Extract the (X, Y) coordinate from the center of the cell holding the provided text.  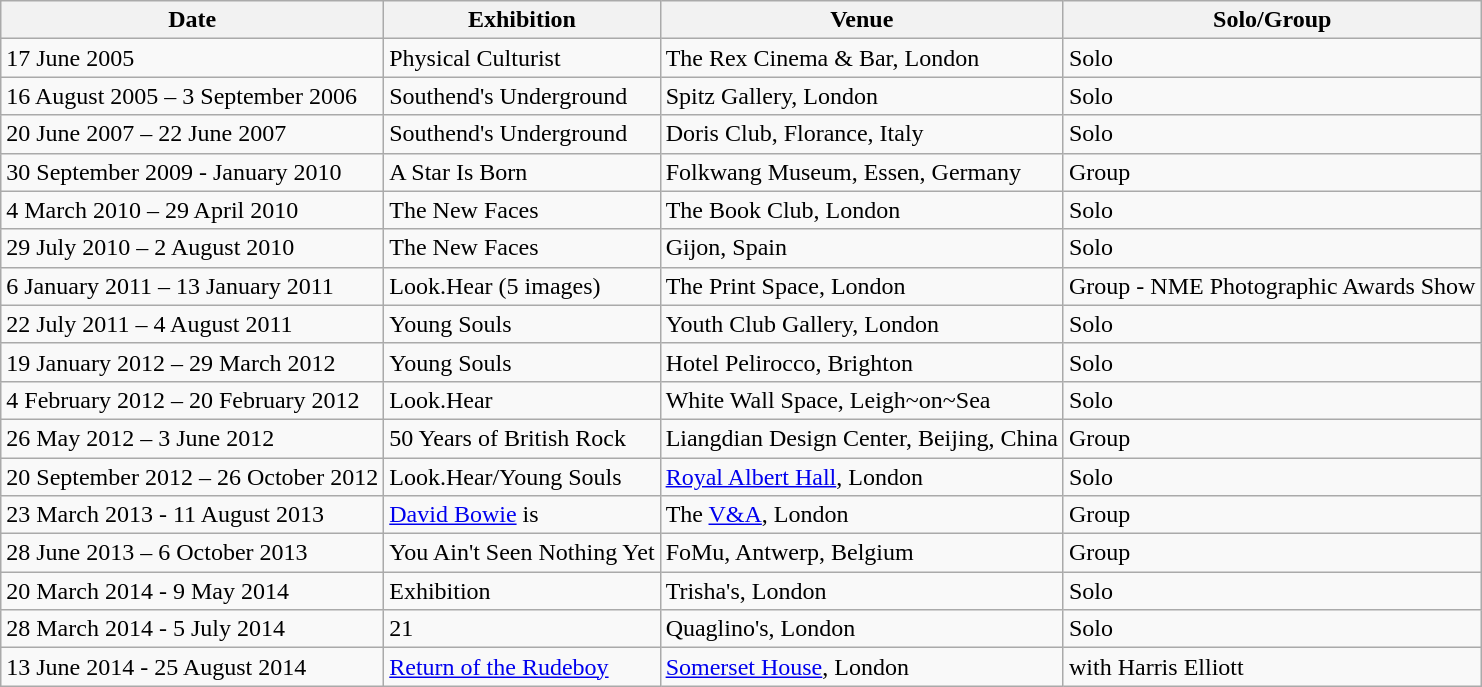
Date (192, 20)
Youth Club Gallery, London (862, 324)
Look.Hear/Young Souls (522, 477)
28 March 2014 - 5 July 2014 (192, 629)
4 February 2012 – 20 February 2012 (192, 400)
16 August 2005 – 3 September 2006 (192, 96)
50 Years of British Rock (522, 438)
Trisha's, London (862, 591)
22 July 2011 – 4 August 2011 (192, 324)
26 May 2012 – 3 June 2012 (192, 438)
A Star Is Born (522, 172)
28 June 2013 – 6 October 2013 (192, 553)
21 (522, 629)
20 March 2014 - 9 May 2014 (192, 591)
The Book Club, London (862, 210)
Folkwang Museum, Essen, Germany (862, 172)
Solo/Group (1272, 20)
White Wall Space, Leigh~on~Sea (862, 400)
30 September 2009 - January 2010 (192, 172)
20 September 2012 – 26 October 2012 (192, 477)
Group - NME Photographic Awards Show (1272, 286)
Royal Albert Hall, London (862, 477)
The Rex Cinema & Bar, London (862, 58)
Gijon, Spain (862, 248)
20 June 2007 – 22 June 2007 (192, 134)
Doris Club, Florance, Italy (862, 134)
19 January 2012 – 29 March 2012 (192, 362)
The V&A, London (862, 515)
Physical Culturist (522, 58)
Hotel Pelirocco, Brighton (862, 362)
The Print Space, London (862, 286)
29 July 2010 – 2 August 2010 (192, 248)
Look.Hear (5 images) (522, 286)
Somerset House, London (862, 667)
23 March 2013 - 11 August 2013 (192, 515)
Venue (862, 20)
6 January 2011 – 13 January 2011 (192, 286)
17 June 2005 (192, 58)
Liangdian Design Center, Beijing, China (862, 438)
Return of the Rudeboy (522, 667)
Look.Hear (522, 400)
Quaglino's, London (862, 629)
David Bowie is (522, 515)
4 March 2010 – 29 April 2010 (192, 210)
with Harris Elliott (1272, 667)
13 June 2014 - 25 August 2014 (192, 667)
You Ain't Seen Nothing Yet (522, 553)
FoMu, Antwerp, Belgium (862, 553)
Spitz Gallery, London (862, 96)
